Identify which cell holds the provided text, then report its [X, Y] central coordinate. 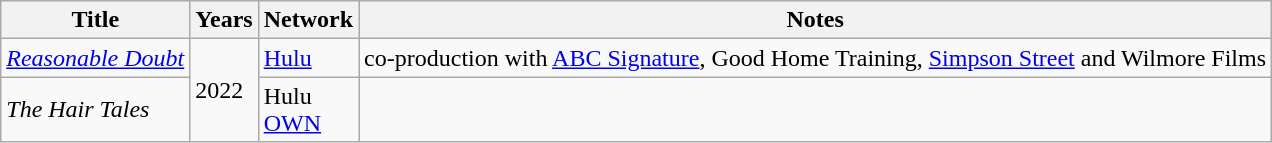
Title [96, 20]
Network [308, 20]
2022 [224, 90]
Years [224, 20]
HuluOWN [308, 110]
co-production with ABC Signature, Good Home Training, Simpson Street and Wilmore Films [816, 58]
Reasonable Doubt [96, 58]
Notes [816, 20]
Hulu [308, 58]
The Hair Tales [96, 110]
